Scan for the cell matching the given text and deliver its (X, Y) coordinate at center. 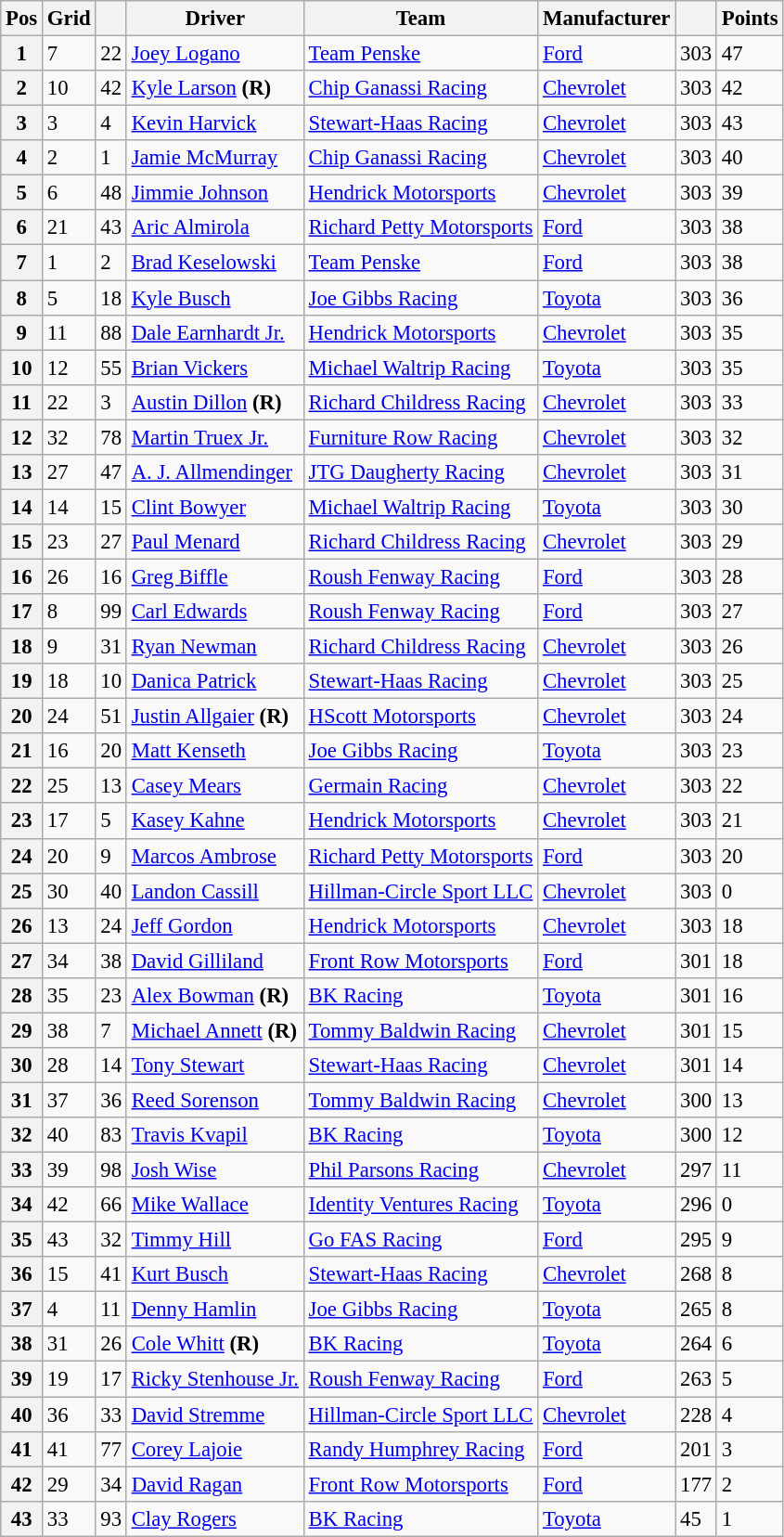
Joey Logano (215, 54)
Michael Annett (R) (215, 1030)
HScott Motorsports (420, 717)
A. J. Allmendinger (215, 472)
Aric Almirola (215, 227)
Manufacturer (607, 19)
Pos (22, 19)
Team (420, 19)
Corey Lajoie (215, 1449)
Kurt Busch (215, 1274)
264 (696, 1345)
Jeff Gordon (215, 925)
77 (111, 1449)
88 (111, 332)
David Stremme (215, 1414)
Carl Edwards (215, 612)
David Gilliland (215, 961)
296 (696, 1205)
Matt Kenseth (215, 751)
Denny Hamlin (215, 1310)
Greg Biffle (215, 576)
Kasey Kahne (215, 821)
Kyle Larson (R) (215, 88)
Martin Truex Jr. (215, 437)
Driver (215, 19)
177 (696, 1484)
Jimmie Johnson (215, 193)
Timmy Hill (215, 1240)
Go FAS Racing (420, 1240)
51 (111, 717)
Phil Parsons Racing (420, 1170)
Alex Bowman (R) (215, 996)
201 (696, 1449)
JTG Daugherty Racing (420, 472)
Landon Cassill (215, 891)
48 (111, 193)
Clint Bowyer (215, 507)
55 (111, 368)
Justin Allgaier (R) (215, 717)
265 (696, 1310)
Marcos Ambrose (215, 856)
93 (111, 1518)
Casey Mears (215, 786)
228 (696, 1414)
98 (111, 1170)
Clay Rogers (215, 1518)
Tony Stewart (215, 1066)
Mike Wallace (215, 1205)
263 (696, 1379)
297 (696, 1170)
Austin Dillon (R) (215, 402)
Germain Racing (420, 786)
Ricky Stenhouse Jr. (215, 1379)
Brian Vickers (215, 368)
295 (696, 1240)
Jamie McMurray (215, 158)
Identity Ventures Racing (420, 1205)
99 (111, 612)
45 (696, 1518)
Ryan Newman (215, 647)
David Ragan (215, 1484)
Dale Earnhardt Jr. (215, 332)
Brad Keselowski (215, 263)
Points (750, 19)
Kevin Harvick (215, 123)
Cole Whitt (R) (215, 1345)
83 (111, 1135)
Josh Wise (215, 1170)
Paul Menard (215, 542)
268 (696, 1274)
66 (111, 1205)
Danica Patrick (215, 681)
Reed Sorenson (215, 1100)
Kyle Busch (215, 298)
Travis Kvapil (215, 1135)
Grid (69, 19)
78 (111, 437)
Randy Humphrey Racing (420, 1449)
Furniture Row Racing (420, 437)
